Extract the (X, Y) coordinate from the center of the cell holding the provided text.  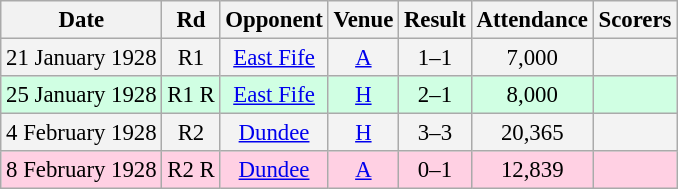
0–1 (436, 170)
2–1 (436, 95)
Date (82, 20)
R2 R (191, 170)
Scorers (635, 20)
Attendance (532, 20)
8 February 1928 (82, 170)
R2 (191, 133)
7,000 (532, 58)
8,000 (532, 95)
1–1 (436, 58)
R1 R (191, 95)
3–3 (436, 133)
R1 (191, 58)
12,839 (532, 170)
4 February 1928 (82, 133)
21 January 1928 (82, 58)
Venue (364, 20)
Rd (191, 20)
20,365 (532, 133)
Result (436, 20)
25 January 1928 (82, 95)
Opponent (274, 20)
